Return (X, Y) of the center of cell containing provided text 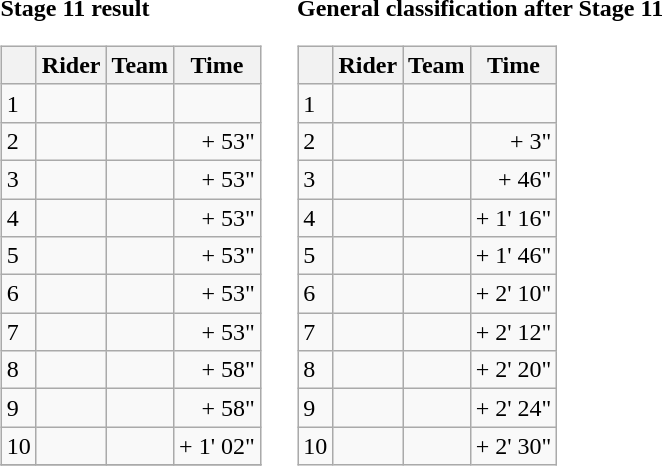
+ 46" (514, 179)
+ 1' 46" (514, 256)
+ 1' 02" (218, 446)
+ 2' 12" (514, 332)
+ 3" (514, 141)
+ 1' 16" (514, 217)
+ 2' 20" (514, 370)
+ 2' 24" (514, 408)
+ 2' 30" (514, 446)
+ 2' 10" (514, 294)
